Find where the given text appears and provide that cell's center as [x, y] coordinate. 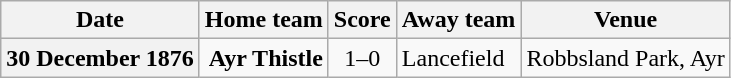
Robbsland Park, Ayr [626, 58]
30 December 1876 [100, 58]
1–0 [362, 58]
Away team [458, 20]
Score [362, 20]
Venue [626, 20]
Home team [264, 20]
Date [100, 20]
Ayr Thistle [264, 58]
Lancefield [458, 58]
